Extract the (X, Y) coordinate from the center of the cell holding the provided text.  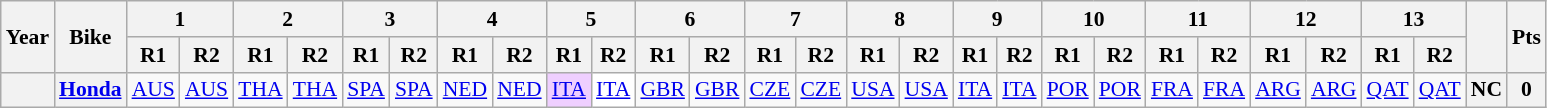
13 (1414, 19)
6 (690, 19)
0 (1526, 90)
11 (1198, 19)
Pts (1526, 36)
12 (1306, 19)
7 (795, 19)
3 (390, 19)
8 (900, 19)
1 (180, 19)
NC (1486, 90)
10 (1094, 19)
9 (998, 19)
2 (288, 19)
5 (592, 19)
Honda (90, 90)
Year (28, 36)
Bike (90, 36)
4 (492, 19)
